Search for the cell housing the specified text and yield its [X, Y] center coordinate. 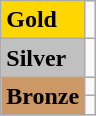
Gold [43, 20]
Silver [43, 58]
Bronze [43, 96]
